Search for the cell housing the specified text and yield its (X, Y) center coordinate. 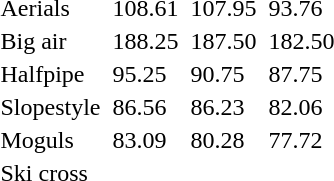
95.25 (146, 74)
86.56 (146, 107)
187.50 (224, 41)
80.28 (224, 140)
83.09 (146, 140)
90.75 (224, 74)
188.25 (146, 41)
86.23 (224, 107)
